Scan for the cell matching the given text and deliver its [X, Y] coordinate at center. 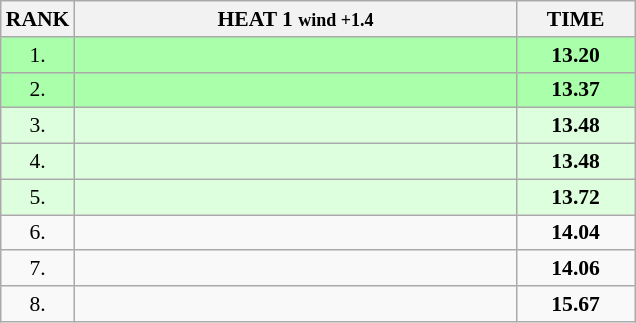
TIME [576, 19]
4. [38, 162]
15.67 [576, 304]
1. [38, 55]
HEAT 1 wind +1.4 [295, 19]
13.72 [576, 197]
6. [38, 233]
3. [38, 126]
RANK [38, 19]
14.06 [576, 269]
7. [38, 269]
5. [38, 197]
13.37 [576, 90]
2. [38, 90]
8. [38, 304]
14.04 [576, 233]
13.20 [576, 55]
